Identify which cell holds the provided text, then report its [X, Y] central coordinate. 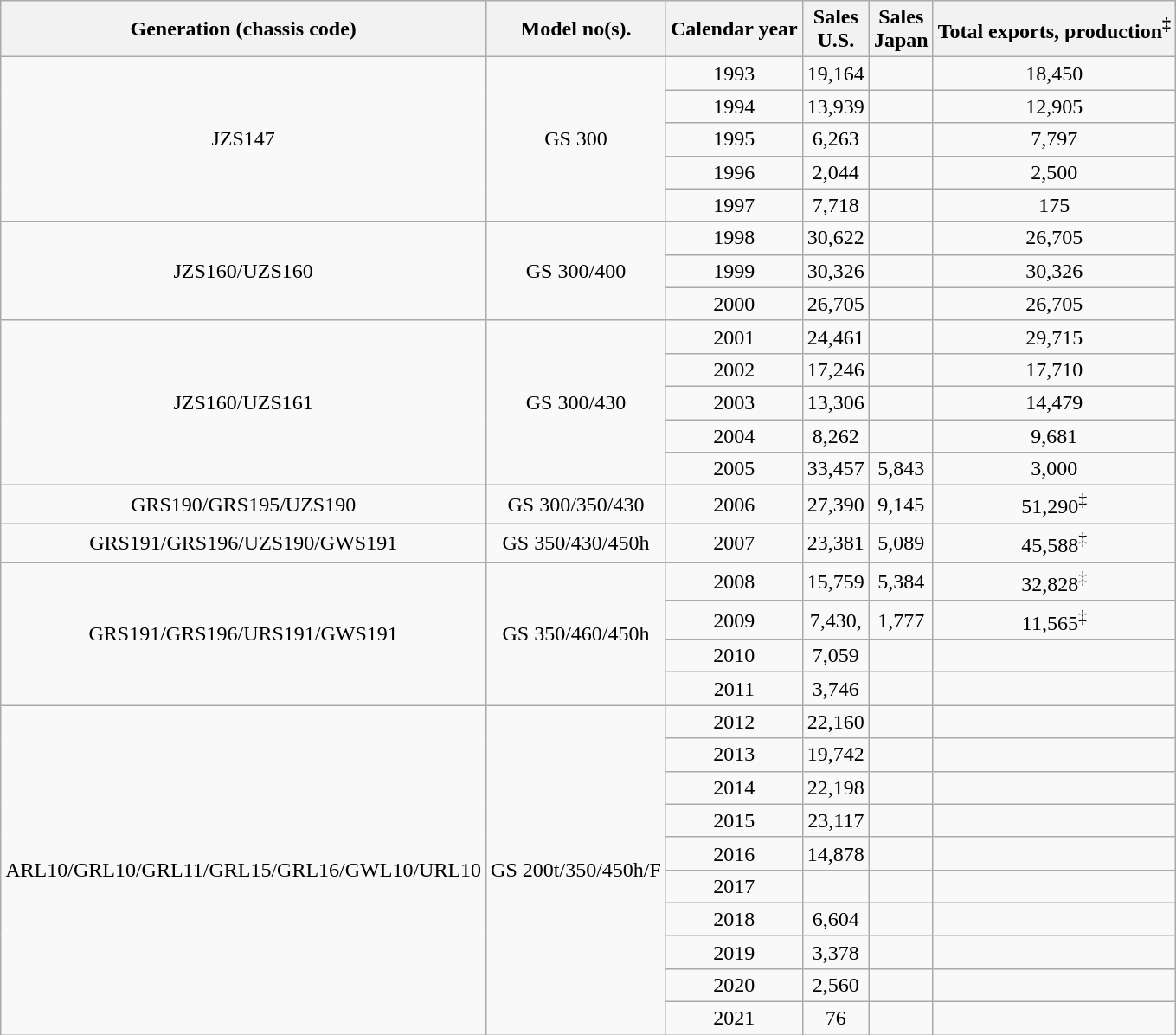
2003 [734, 402]
SalesU.S. [836, 29]
JZS147 [244, 139]
1997 [734, 205]
29,715 [1054, 337]
JZS160/UZS161 [244, 402]
2008 [734, 582]
6,263 [836, 139]
5,843 [901, 469]
23,381 [836, 543]
33,457 [836, 469]
2016 [734, 853]
2014 [734, 787]
2001 [734, 337]
2020 [734, 985]
2004 [734, 435]
2002 [734, 370]
3,746 [836, 689]
175 [1054, 205]
GS 300/400 [576, 271]
19,742 [836, 755]
2,500 [1054, 172]
GS 300 [576, 139]
23,117 [836, 820]
76 [836, 1019]
9,681 [1054, 435]
18,450 [1054, 74]
2010 [734, 656]
9,145 [901, 505]
2017 [734, 886]
7,430, [836, 620]
3,378 [836, 952]
1995 [734, 139]
45,588‡ [1054, 543]
1998 [734, 238]
11,565‡ [1054, 620]
17,710 [1054, 370]
Calendar year [734, 29]
2000 [734, 304]
24,461 [836, 337]
6,604 [836, 919]
5,384 [901, 582]
2011 [734, 689]
32,828‡ [1054, 582]
GS 200t/350/450h/F [576, 871]
JZS160/UZS160 [244, 271]
1994 [734, 106]
22,198 [836, 787]
2013 [734, 755]
7,718 [836, 205]
13,939 [836, 106]
GS 350/460/450h [576, 633]
1993 [734, 74]
2006 [734, 505]
GS 300/350/430 [576, 505]
1996 [734, 172]
3,000 [1054, 469]
19,164 [836, 74]
51,290‡ [1054, 505]
14,479 [1054, 402]
1,777 [901, 620]
ARL10/GRL10/GRL11/GRL15/GRL16/GWL10/URL10 [244, 871]
GRS191/GRS196/URS191/GWS191 [244, 633]
14,878 [836, 853]
8,262 [836, 435]
2012 [734, 722]
2005 [734, 469]
GS 350/430/450h [576, 543]
7,059 [836, 656]
Model no(s). [576, 29]
2021 [734, 1019]
2,560 [836, 985]
27,390 [836, 505]
2009 [734, 620]
2015 [734, 820]
GS 300/430 [576, 402]
Total exports, production‡ [1054, 29]
GRS191/GRS196/UZS190/GWS191 [244, 543]
Generation (chassis code) [244, 29]
2,044 [836, 172]
17,246 [836, 370]
12,905 [1054, 106]
2007 [734, 543]
30,622 [836, 238]
15,759 [836, 582]
5,089 [901, 543]
SalesJapan [901, 29]
1999 [734, 271]
13,306 [836, 402]
GRS190/GRS195/UZS190 [244, 505]
22,160 [836, 722]
2019 [734, 952]
7,797 [1054, 139]
2018 [734, 919]
